Scan for the cell matching the given text and deliver its (x, y) coordinate at center. 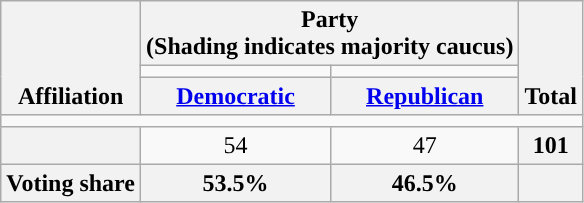
Party (Shading indicates majority caucus) (330, 34)
Affiliation (71, 58)
Democratic (236, 96)
47 (425, 145)
54 (236, 145)
101 (551, 145)
46.5% (425, 183)
Republican (425, 96)
53.5% (236, 183)
Total (551, 58)
Voting share (71, 183)
